For the text-containing cell, return its midpoint in [X, Y] coordinate format. 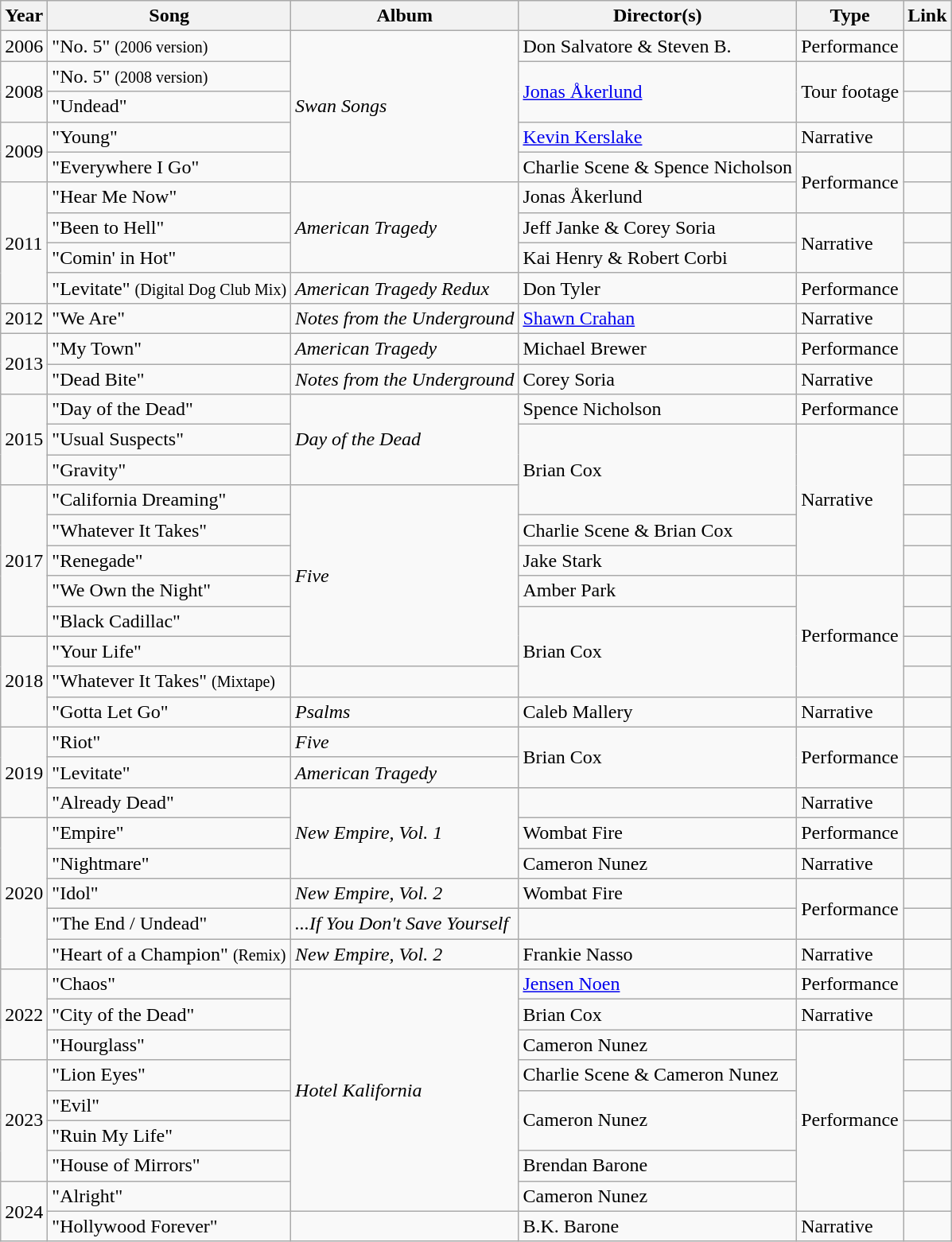
2013 [24, 363]
"Already Dead" [169, 802]
"Comin' in Hot" [169, 258]
Link [927, 16]
"Riot" [169, 742]
"No. 5" (2006 version) [169, 46]
"Everywhere I Go" [169, 167]
"The End / Undead" [169, 924]
"Evil" [169, 1105]
Corey Soria [658, 379]
"Renegade" [169, 561]
Brendan Barone [658, 1166]
"Whatever It Takes" [169, 530]
Spence Nicholson [658, 409]
American Tragedy Redux [405, 288]
"Hear Me Now" [169, 197]
New Empire, Vol. 1 [405, 833]
2020 [24, 893]
2009 [24, 152]
Charlie Scene & Spence Nicholson [658, 167]
Amber Park [658, 591]
B.K. Barone [658, 1226]
...If You Don't Save Yourself [405, 924]
"Young" [169, 137]
Psalms [405, 712]
Director(s) [658, 16]
Jeff Janke & Corey Soria [658, 227]
"My Town" [169, 348]
"Levitate" [169, 772]
Frankie Nasso [658, 954]
"Usual Suspects" [169, 440]
"Hollywood Forever" [169, 1226]
Song [169, 16]
2022 [24, 1015]
2023 [24, 1120]
"Your Life" [169, 651]
"Empire" [169, 833]
Type [850, 16]
"Undead" [169, 107]
Charlie Scene & Cameron Nunez [658, 1075]
"No. 5" (2008 version) [169, 76]
Tour footage [850, 91]
2018 [24, 681]
Album [405, 16]
"Been to Hell" [169, 227]
Jake Stark [658, 561]
"Idol" [169, 894]
2011 [24, 243]
"Whatever It Takes" (Mixtape) [169, 681]
"Dead Bite" [169, 379]
"Levitate" (Digital Dog Club Mix) [169, 288]
Don Salvatore & Steven B. [658, 46]
Hotel Kalifornia [405, 1090]
Michael Brewer [658, 348]
"Nightmare" [169, 863]
"Alright" [169, 1196]
2012 [24, 318]
2008 [24, 91]
Swan Songs [405, 107]
"Heart of a Champion" (Remix) [169, 954]
"Day of the Dead" [169, 409]
"Lion Eyes" [169, 1075]
Kai Henry & Robert Corbi [658, 258]
"Chaos" [169, 984]
"Black Cadillac" [169, 621]
"Ruin My Life" [169, 1135]
"We Are" [169, 318]
Kevin Kerslake [658, 137]
"We Own the Night" [169, 591]
2024 [24, 1211]
"California Dreaming" [169, 500]
Caleb Mallery [658, 712]
"Gotta Let Go" [169, 712]
2019 [24, 772]
Day of the Dead [405, 440]
"Hourglass" [169, 1045]
2017 [24, 561]
Year [24, 16]
2006 [24, 46]
Jensen Noen [658, 984]
"House of Mirrors" [169, 1166]
2015 [24, 440]
"City of the Dead" [169, 1015]
Shawn Crahan [658, 318]
Charlie Scene & Brian Cox [658, 530]
"Gravity" [169, 470]
Don Tyler [658, 288]
